Capture the cell that displays the provided text and extract its [X, Y] central coordinate. 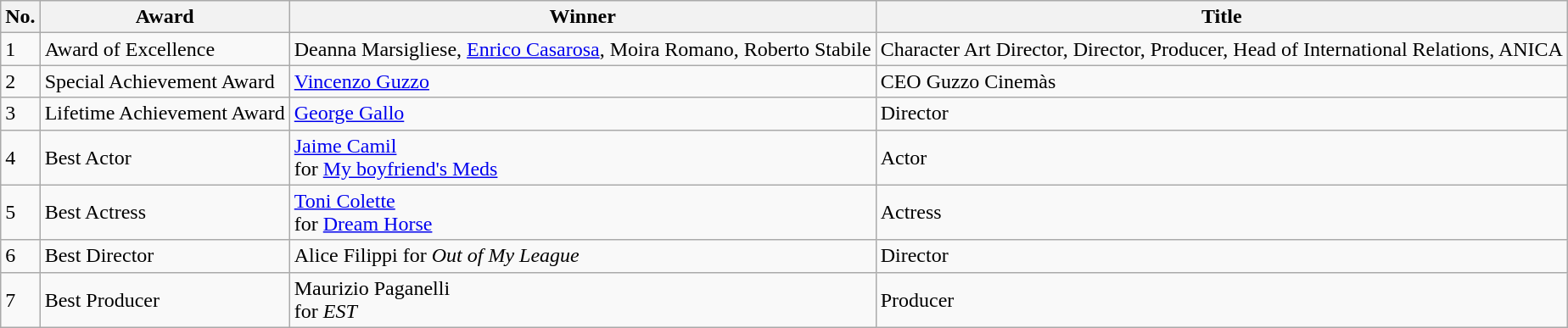
Award [165, 17]
No. [20, 17]
George Gallo [582, 114]
5 [20, 212]
2 [20, 81]
Actress [1222, 212]
Best Producer [165, 300]
Special Achievement Award [165, 81]
1 [20, 49]
Best Director [165, 256]
Actor [1222, 158]
Toni Colettefor Dream Horse [582, 212]
Winner [582, 17]
Award of Excellence [165, 49]
Deanna Marsigliese, Enrico Casarosa, Moira Romano, Roberto Stabile [582, 49]
4 [20, 158]
3 [20, 114]
Vincenzo Guzzo [582, 81]
7 [20, 300]
Producer [1222, 300]
CEO Guzzo Cinemàs [1222, 81]
Character Art Director, Director, Producer, Head of International Relations, ANICA [1222, 49]
Best Actress [165, 212]
Maurizio Paganellifor EST [582, 300]
Alice Filippi for Out of My League [582, 256]
Lifetime Achievement Award [165, 114]
Best Actor [165, 158]
Jaime Camilfor My boyfriend's Meds [582, 158]
Title [1222, 17]
6 [20, 256]
